For the text-containing cell, return its midpoint in (x, y) coordinate format. 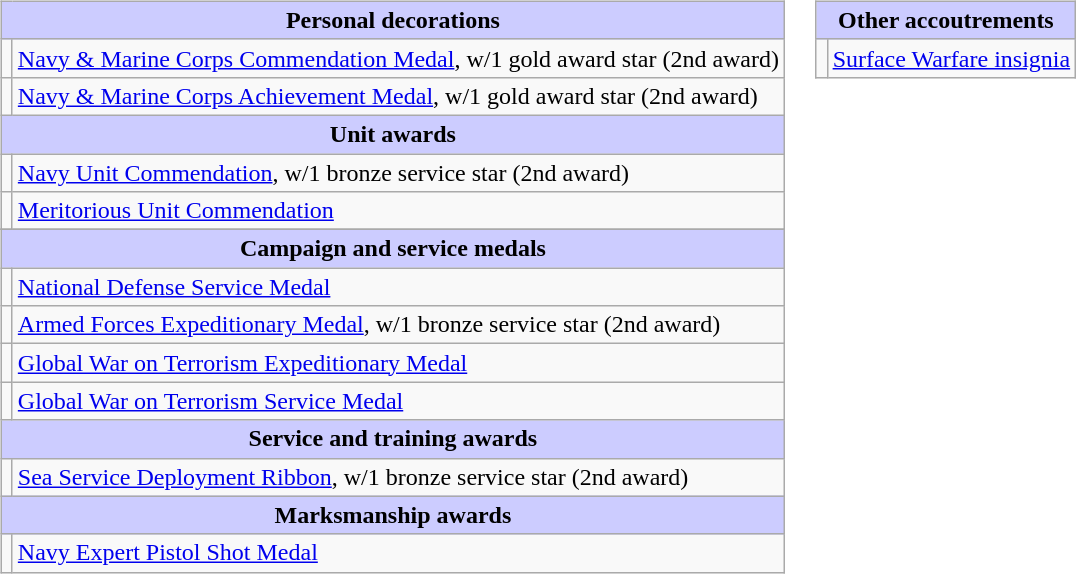
Marksmanship awards (392, 515)
Global War on Terrorism Service Medal (398, 401)
Meritorious Unit Commendation (398, 211)
National Defense Service Medal (398, 287)
Service and training awards (392, 439)
Campaign and service medals (392, 249)
Global War on Terrorism Expeditionary Medal (398, 363)
Sea Service Deployment Ribbon, w/1 bronze service star (2nd award) (398, 477)
Surface Warfare insignia (952, 58)
Navy Unit Commendation, w/1 bronze service star (2nd award) (398, 173)
Other accoutrements (946, 20)
Unit awards (392, 134)
Personal decorations (392, 20)
Armed Forces Expeditionary Medal, w/1 bronze service star (2nd award) (398, 325)
Navy & Marine Corps Achievement Medal, w/1 gold award star (2nd award) (398, 96)
Navy & Marine Corps Commendation Medal, w/1 gold award star (2nd award) (398, 58)
Navy Expert Pistol Shot Medal (398, 553)
